Detect which cell encompasses the target text, then output its (x, y) center coordinate. 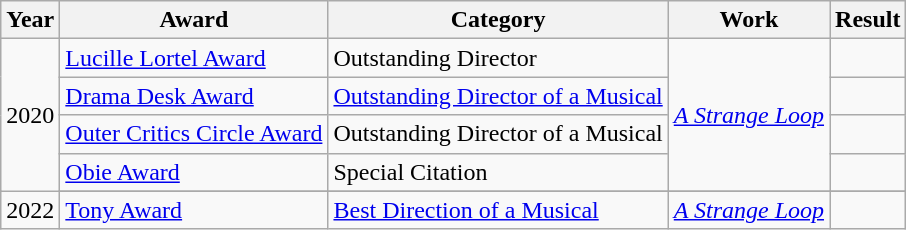
Lucille Lortel Award (194, 58)
Tony Award (194, 210)
Best Direction of a Musical (498, 210)
Award (194, 20)
Obie Award (194, 172)
Outstanding Director (498, 58)
Category (498, 20)
Work (748, 20)
2022 (30, 210)
2020 (30, 115)
Outer Critics Circle Award (194, 134)
Year (30, 20)
Result (868, 20)
Special Citation (498, 172)
Drama Desk Award (194, 96)
